Capture the cell that displays the provided text and extract its [X, Y] central coordinate. 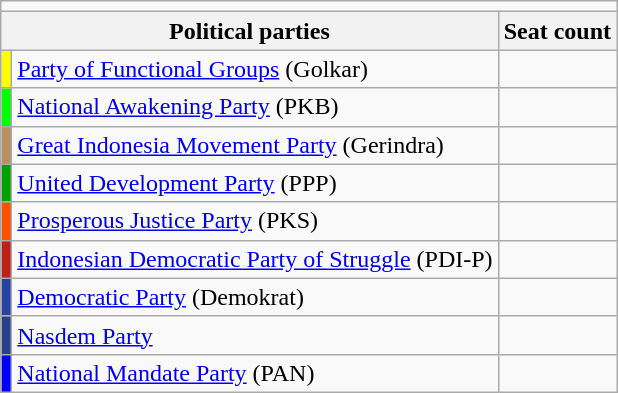
Democratic Party (Demokrat) [255, 297]
Great Indonesia Movement Party (Gerindra) [255, 145]
Political parties [250, 31]
United Development Party (PPP) [255, 183]
Prosperous Justice Party (PKS) [255, 221]
National Mandate Party (PAN) [255, 373]
Party of Functional Groups (Golkar) [255, 69]
Seat count [557, 31]
National Awakening Party (PKB) [255, 107]
Nasdem Party [255, 335]
Indonesian Democratic Party of Struggle (PDI-P) [255, 259]
